For the text-containing cell, return its midpoint in (x, y) coordinate format. 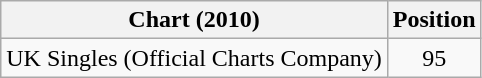
Position (434, 20)
UK Singles (Official Charts Company) (194, 58)
Chart (2010) (194, 20)
95 (434, 58)
